Detect which cell encompasses the target text, then output its (X, Y) center coordinate. 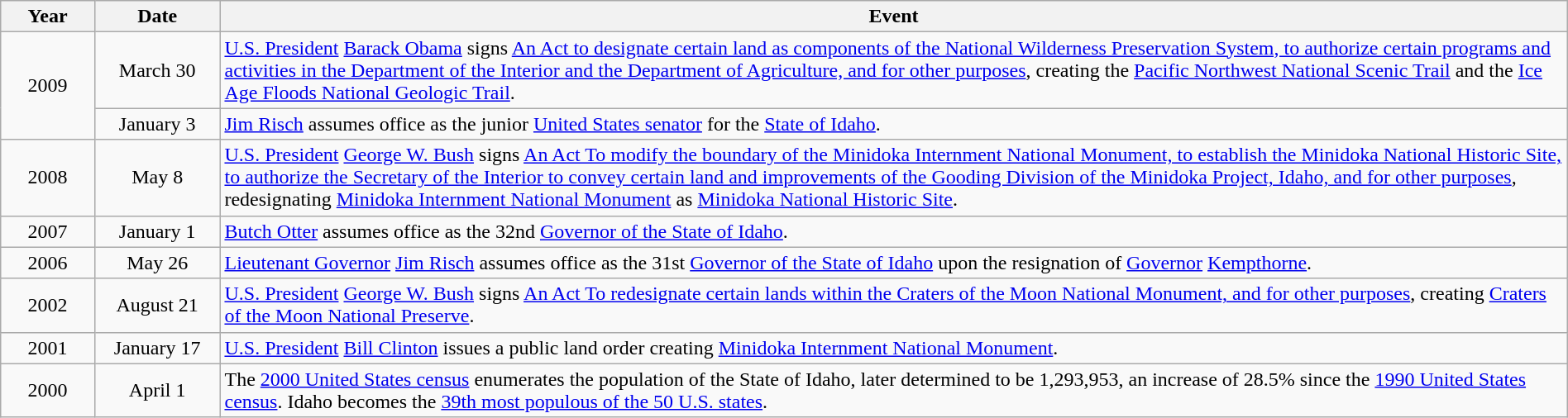
U.S. President Bill Clinton issues a public land order creating Minidoka Internment National Monument. (893, 348)
2009 (48, 86)
May 8 (157, 178)
January 1 (157, 231)
April 1 (157, 390)
2006 (48, 263)
2000 (48, 390)
May 26 (157, 263)
Jim Risch assumes office as the junior United States senator for the State of Idaho. (893, 124)
Lieutenant Governor Jim Risch assumes office as the 31st Governor of the State of Idaho upon the resignation of Governor Kempthorne. (893, 263)
January 3 (157, 124)
January 17 (157, 348)
August 21 (157, 306)
2002 (48, 306)
March 30 (157, 70)
Date (157, 17)
2001 (48, 348)
2008 (48, 178)
Event (893, 17)
2007 (48, 231)
Year (48, 17)
Butch Otter assumes office as the 32nd Governor of the State of Idaho. (893, 231)
